Identify which cell holds the provided text, then report its (x, y) central coordinate. 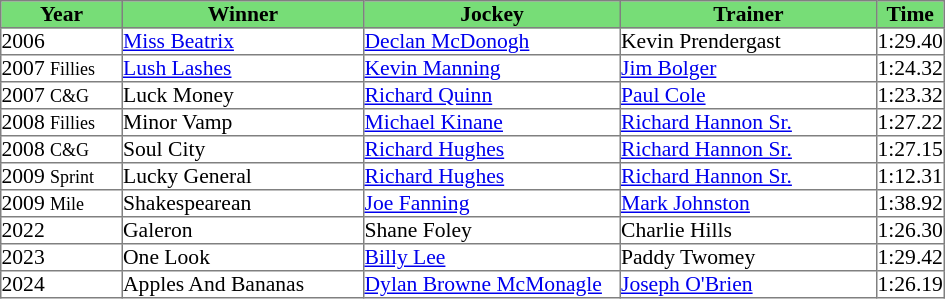
2009 Sprint (62, 176)
Galeron (243, 230)
Charlie Hills (748, 230)
1:26.30 (910, 230)
1:26.19 (910, 284)
1:27.15 (910, 150)
1:12.31 (910, 176)
Winner (243, 14)
2007 Fillies (62, 68)
Luck Money (243, 96)
Time (910, 14)
Richard Quinn (492, 96)
Mark Johnston (748, 204)
2008 C&G (62, 150)
2006 (62, 42)
Shane Foley (492, 230)
Year (62, 14)
Lucky General (243, 176)
Lush Lashes (243, 68)
Jockey (492, 14)
Michael Kinane (492, 122)
1:27.22 (910, 122)
1:29.40 (910, 42)
Joe Fanning (492, 204)
Minor Vamp (243, 122)
2007 C&G (62, 96)
Paul Cole (748, 96)
Soul City (243, 150)
2008 Fillies (62, 122)
2023 (62, 258)
Miss Beatrix (243, 42)
Joseph O'Brien (748, 284)
Declan McDonogh (492, 42)
2024 (62, 284)
1:24.32 (910, 68)
Apples And Bananas (243, 284)
Jim Bolger (748, 68)
Billy Lee (492, 258)
Dylan Browne McMonagle (492, 284)
Paddy Twomey (748, 258)
1:38.92 (910, 204)
Kevin Manning (492, 68)
1:23.32 (910, 96)
2022 (62, 230)
Kevin Prendergast (748, 42)
One Look (243, 258)
2009 Mile (62, 204)
Trainer (748, 14)
Shakespearean (243, 204)
1:29.42 (910, 258)
